Output the (x, y) coordinate of the center of the cell containing the given text.  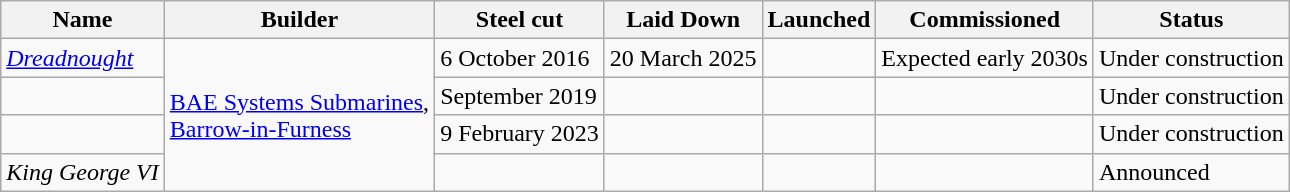
Expected early 2030s (985, 58)
Name (82, 20)
20 March 2025 (683, 58)
King George VI (82, 172)
9 February 2023 (520, 134)
Builder (299, 20)
Launched (819, 20)
September 2019 (520, 96)
Announced (1191, 172)
Status (1191, 20)
6 October 2016 (520, 58)
BAE Systems Submarines, Barrow-in-Furness (299, 115)
Steel cut (520, 20)
Dreadnought (82, 58)
Commissioned (985, 20)
Laid Down (683, 20)
